For the text-containing cell, return its midpoint in (x, y) coordinate format. 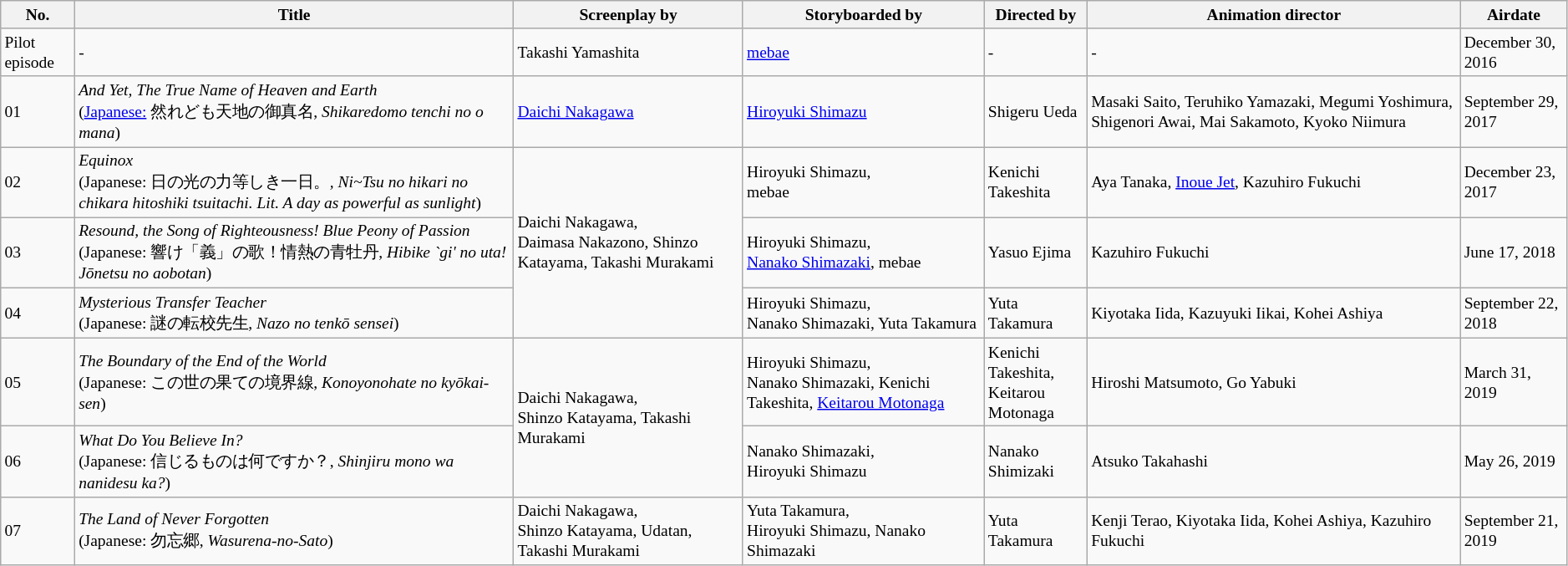
Animation director (1275, 15)
04 (38, 313)
Hiroyuki Shimazu,mebae (864, 182)
Storyboarded by (864, 15)
Airdate (1514, 15)
Equinox(Japanese: 日の光の力等しき一日。, Ni~Tsu no hikari no chikara hitoshiki tsuitachi. Lit. A day as powerful as sunlight) (294, 182)
Kenichi Takeshita,Keitarou Motonaga (1036, 381)
September 21, 2019 (1514, 530)
03 (38, 252)
Nanako Shimizaki (1036, 461)
Hiroyuki Shimazu,Nanako Shimazaki, Kenichi Takeshita, Keitarou Motonaga (864, 381)
Hiroyuki Shimazu,Nanako Shimazaki, mebae (864, 252)
Yuta Takamura,Hiroyuki Shimazu, Nanako Shimazaki (864, 530)
Daichi Nakagawa (628, 111)
Daichi Nakagawa,Shinzo Katayama, Udatan, Takashi Murakami (628, 530)
May 26, 2019 (1514, 461)
June 17, 2018 (1514, 252)
The Land of Never Forgotten(Japanese: 勿忘郷, Wasurena-no-Sato) (294, 530)
Title (294, 15)
Yasuo Ejima (1036, 252)
September 29, 2017 (1514, 111)
Resound, the Song of Righteousness! Blue Peony of Passion(Japanese: 響け「義」の歌！情熱の青牡丹, Hibike `gi' no uta! Jōnetsu no aobotan) (294, 252)
01 (38, 111)
Kenichi Takeshita (1036, 182)
Hiroyuki Shimazu (864, 111)
Takashi Yamashita (628, 52)
Daichi Nakagawa,Shinzo Katayama, Takashi Murakami (628, 417)
Kiyotaka Iida, Kazuyuki Iikai, Kohei Ashiya (1275, 313)
What Do You Believe In?(Japanese: 信じるものは何ですか？, Shinjiru mono wa nanidesu ka?) (294, 461)
The Boundary of the End of the World(Japanese: この世の果ての境界線, Konoyonohate no kyōkai-sen) (294, 381)
Pilot episode (38, 52)
07 (38, 530)
Mysterious Transfer Teacher(Japanese: 謎の転校先生, Nazo no tenkō sensei) (294, 313)
Daichi Nakagawa,Daimasa Nakazono, Shinzo Katayama, Takashi Murakami (628, 242)
Nanako Shimazaki,Hiroyuki Shimazu (864, 461)
Directed by (1036, 15)
Atsuko Takahashi (1275, 461)
Kenji Terao, Kiyotaka Iida, Kohei Ashiya, Kazuhiro Fukuchi (1275, 530)
05 (38, 381)
Hiroyuki Shimazu,Nanako Shimazaki, Yuta Takamura (864, 313)
And Yet, The True Name of Heaven and Earth(Japanese: 然れども天地の御真名, Shikaredomo tenchi no o mana) (294, 111)
December 23, 2017 (1514, 182)
December 30, 2016 (1514, 52)
mebae (864, 52)
No. (38, 15)
Shigeru Ueda (1036, 111)
Screenplay by (628, 15)
Masaki Saito, Teruhiko Yamazaki, Megumi Yoshimura, Shigenori Awai, Mai Sakamoto, Kyoko Niimura (1275, 111)
Aya Tanaka, Inoue Jet, Kazuhiro Fukuchi (1275, 182)
Kazuhiro Fukuchi (1275, 252)
September 22, 2018 (1514, 313)
02 (38, 182)
06 (38, 461)
March 31, 2019 (1514, 381)
Hiroshi Matsumoto, Go Yabuki (1275, 381)
